Return the (x, y) coordinate for the center point of the cell that contains the specified text.  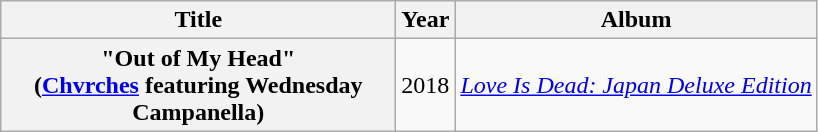
Title (198, 20)
Year (426, 20)
Love Is Dead: Japan Deluxe Edition (636, 85)
"Out of My Head"(Chvrches featuring Wednesday Campanella) (198, 85)
2018 (426, 85)
Album (636, 20)
